Find where the given text appears and provide that cell's center as (x, y) coordinate. 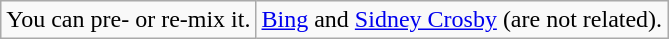
Bing and Sidney Crosby (are not related). (462, 20)
You can pre- or re-mix it. (128, 20)
